Output the (x, y) coordinate of the center of the cell containing the given text.  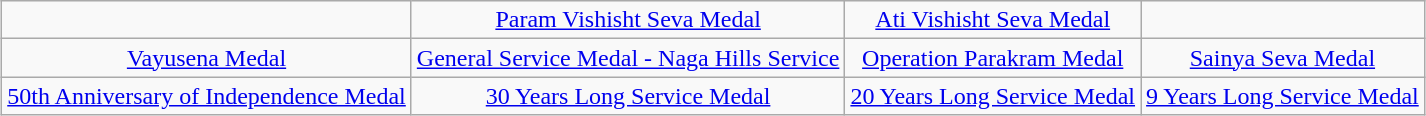
20 Years Long Service Medal (993, 96)
Sainya Seva Medal (1283, 58)
50th Anniversary of Independence Medal (207, 96)
Ati Vishisht Seva Medal (993, 20)
Operation Parakram Medal (993, 58)
Vayusena Medal (207, 58)
9 Years Long Service Medal (1283, 96)
General Service Medal - Naga Hills Service (628, 58)
30 Years Long Service Medal (628, 96)
Param Vishisht Seva Medal (628, 20)
